Capture the cell that displays the provided text and extract its [x, y] central coordinate. 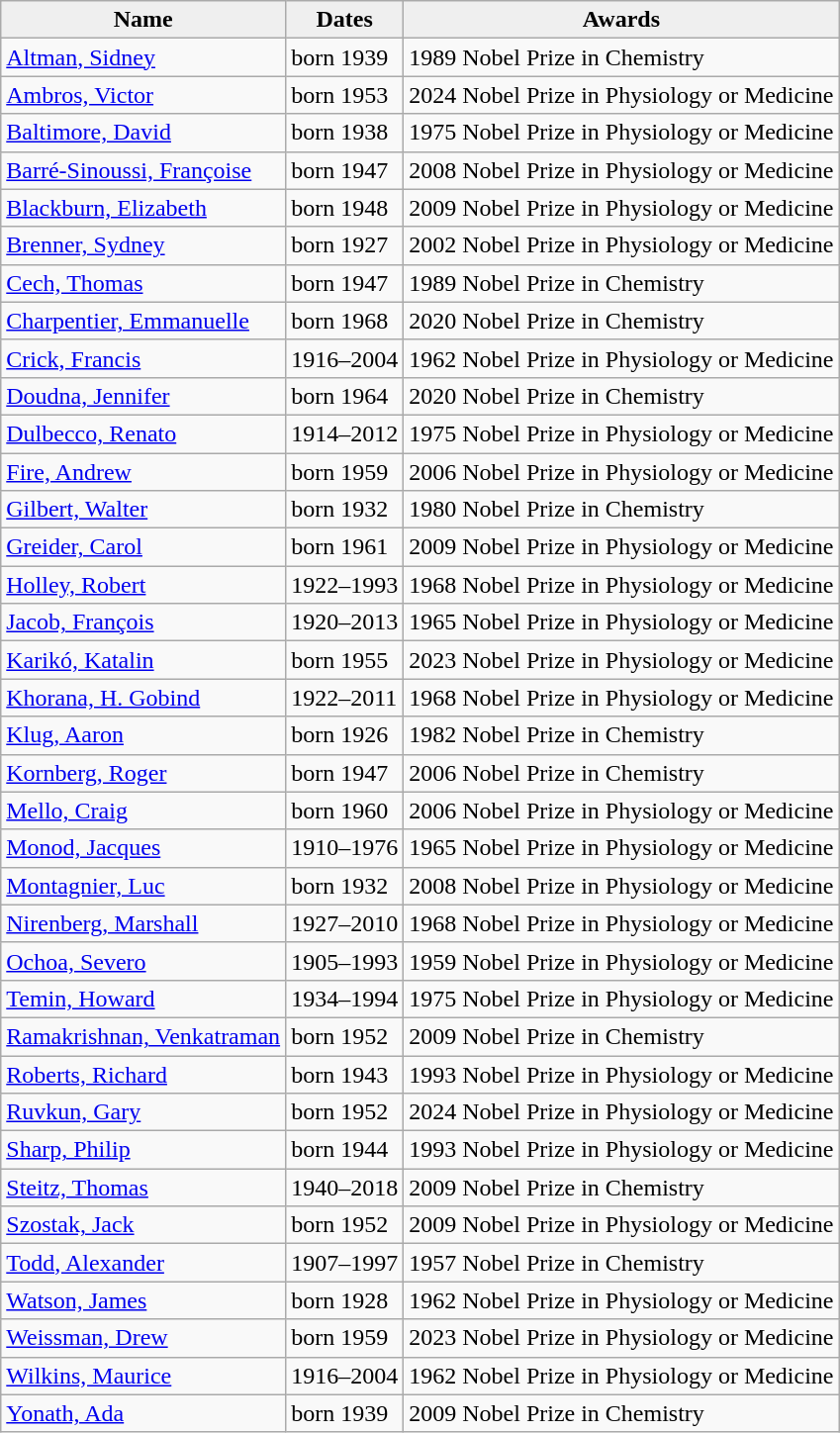
Baltimore, David [143, 133]
1910–1976 [344, 848]
Charpentier, Emmanuelle [143, 321]
Holley, Robert [143, 585]
Khorana, H. Gobind [143, 698]
born 1943 [344, 1074]
1934–1994 [344, 999]
born 1955 [344, 660]
1980 Nobel Prize in Chemistry [621, 510]
1982 Nobel Prize in Chemistry [621, 735]
born 1926 [344, 735]
born 1964 [344, 396]
born 1968 [344, 321]
born 1938 [344, 133]
Kornberg, Roger [143, 773]
1940–2018 [344, 1188]
Ochoa, Severo [143, 961]
1927–2010 [344, 923]
Szostak, Jack [143, 1225]
Karikó, Katalin [143, 660]
1905–1993 [344, 961]
1907–1997 [344, 1263]
1922–1993 [344, 585]
Steitz, Thomas [143, 1188]
born 1944 [344, 1150]
Yonath, Ada [143, 1413]
Name [143, 20]
Greider, Carol [143, 547]
Montagnier, Luc [143, 886]
Ramakrishnan, Venkatraman [143, 1036]
Crick, Francis [143, 358]
2002 Nobel Prize in Physiology or Medicine [621, 245]
born 1953 [344, 95]
Roberts, Richard [143, 1074]
Sharp, Philip [143, 1150]
2006 Nobel Prize in Chemistry [621, 773]
1922–2011 [344, 698]
1957 Nobel Prize in Chemistry [621, 1263]
Weissman, Drew [143, 1338]
Brenner, Sydney [143, 245]
born 1961 [344, 547]
Blackburn, Elizabeth [143, 208]
1959 Nobel Prize in Physiology or Medicine [621, 961]
born 1927 [344, 245]
Watson, James [143, 1300]
Monod, Jacques [143, 848]
Wilkins, Maurice [143, 1376]
Klug, Aaron [143, 735]
Doudna, Jennifer [143, 396]
born 1928 [344, 1300]
Dates [344, 20]
Ambros, Victor [143, 95]
Dulbecco, Renato [143, 433]
Altman, Sidney [143, 57]
Gilbert, Walter [143, 510]
Todd, Alexander [143, 1263]
Temin, Howard [143, 999]
born 1948 [344, 208]
Fire, Andrew [143, 472]
Mello, Craig [143, 811]
Nirenberg, Marshall [143, 923]
Ruvkun, Gary [143, 1112]
1920–2013 [344, 622]
Awards [621, 20]
Barré-Sinoussi, Françoise [143, 170]
born 1960 [344, 811]
1914–2012 [344, 433]
Cech, Thomas [143, 283]
Jacob, François [143, 622]
